Determine the [x, y] coordinate at the center of the cell enclosing the given text.  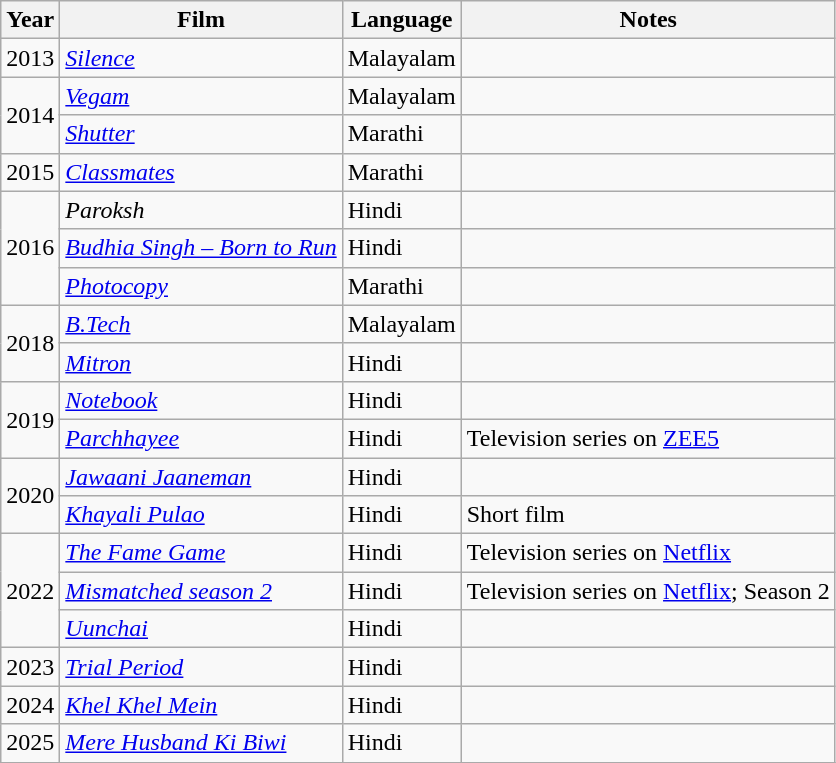
Mere Husband Ki Biwi [201, 743]
Photocopy [201, 286]
Shutter [201, 134]
2013 [30, 58]
Television series on Netflix; Season 2 [648, 591]
2018 [30, 343]
2016 [30, 248]
B.Tech [201, 324]
The Fame Game [201, 553]
2024 [30, 705]
Notebook [201, 400]
2023 [30, 667]
2020 [30, 496]
Short film [648, 515]
2019 [30, 419]
Language [402, 20]
Vegam [201, 96]
Classmates [201, 172]
Television series on ZEE5 [648, 438]
Budhia Singh – Born to Run [201, 248]
Khel Khel Mein [201, 705]
Mitron [201, 362]
Film [201, 20]
Notes [648, 20]
Television series on Netflix [648, 553]
Jawaani Jaaneman [201, 477]
Trial Period [201, 667]
Khayali Pulao [201, 515]
2025 [30, 743]
Parchhayee [201, 438]
2015 [30, 172]
Paroksh [201, 210]
Mismatched season 2 [201, 591]
Silence [201, 58]
2014 [30, 115]
Year [30, 20]
Uunchai [201, 629]
2022 [30, 591]
